Capture the cell that displays the provided text and extract its (x, y) central coordinate. 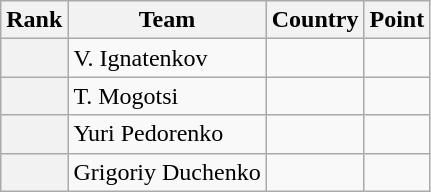
V. Ignatenkov (167, 58)
Country (315, 20)
Grigoriy Duchenko (167, 172)
Yuri Pedorenko (167, 134)
T. Mogotsi (167, 96)
Team (167, 20)
Point (397, 20)
Rank (34, 20)
